From the cell containing the given text, extract its center point as [X, Y] coordinate. 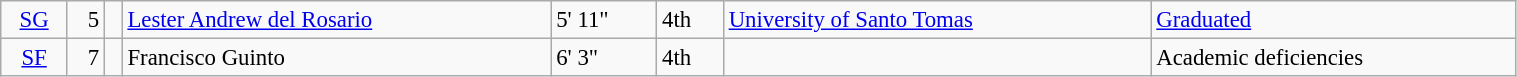
SG [34, 20]
5' 11" [604, 20]
SF [34, 58]
6' 3" [604, 58]
Lester Andrew del Rosario [336, 20]
7 [86, 58]
Francisco Guinto [336, 58]
5 [86, 20]
Academic deficiencies [1334, 58]
University of Santo Tomas [937, 20]
Graduated [1334, 20]
